Search for the cell housing the specified text and yield its [X, Y] center coordinate. 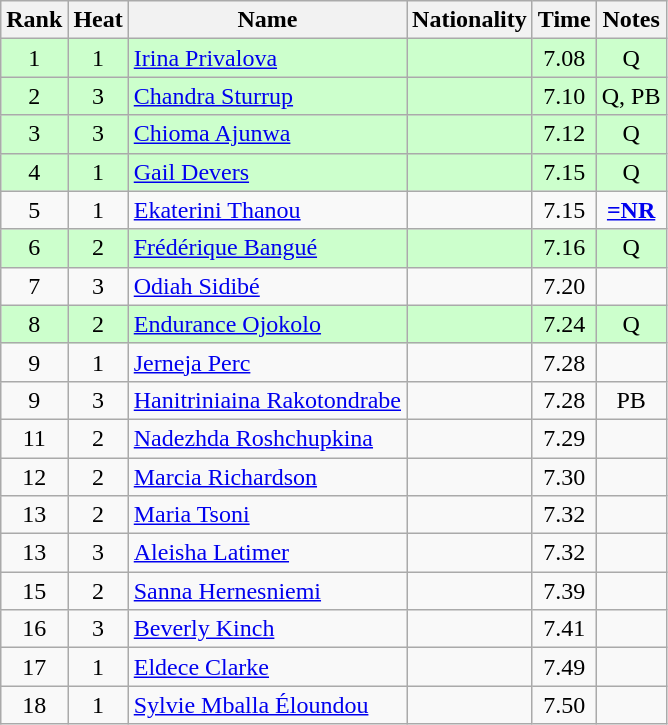
17 [34, 667]
11 [34, 438]
PB [631, 400]
7.10 [564, 96]
12 [34, 477]
7.30 [564, 477]
7.20 [564, 286]
18 [34, 705]
Maria Tsoni [267, 515]
Rank [34, 20]
7 [34, 286]
Eldece Clarke [267, 667]
Frédérique Bangué [267, 248]
Nationality [470, 20]
Time [564, 20]
Hanitriniaina Rakotondrabe [267, 400]
Sanna Hernesniemi [267, 591]
8 [34, 324]
Heat [98, 20]
Ekaterini Thanou [267, 210]
6 [34, 248]
7.24 [564, 324]
Notes [631, 20]
7.41 [564, 629]
7.50 [564, 705]
=NR [631, 210]
4 [34, 172]
16 [34, 629]
Odiah Sidibé [267, 286]
Irina Privalova [267, 58]
7.08 [564, 58]
Sylvie Mballa Éloundou [267, 705]
Endurance Ojokolo [267, 324]
7.49 [564, 667]
Aleisha Latimer [267, 553]
7.12 [564, 134]
Marcia Richardson [267, 477]
Chandra Sturrup [267, 96]
7.39 [564, 591]
Jerneja Perc [267, 362]
7.29 [564, 438]
15 [34, 591]
Name [267, 20]
Q, PB [631, 96]
Gail Devers [267, 172]
5 [34, 210]
Chioma Ajunwa [267, 134]
7.16 [564, 248]
Beverly Kinch [267, 629]
Nadezhda Roshchupkina [267, 438]
